Pinpoint the cell where the given text exists, returning its (X, Y) midpoint coordinate. 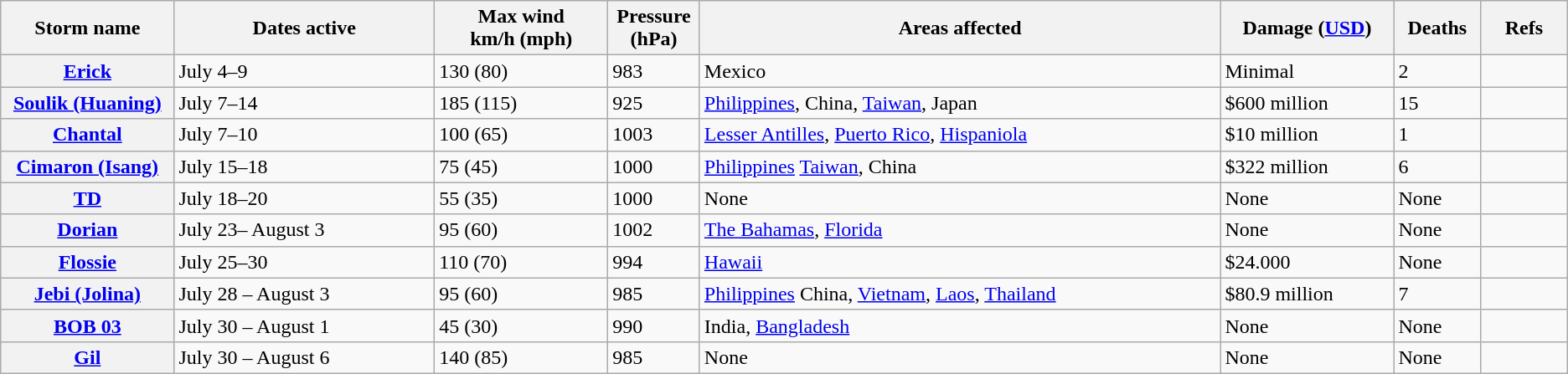
15 (1437, 103)
983 (654, 71)
Pressure(hPa) (654, 28)
925 (654, 103)
July 23– August 3 (305, 230)
994 (654, 262)
Soulik (Huaning) (87, 103)
140 (85) (521, 357)
India, Bangladesh (960, 325)
$24.000 (1307, 262)
7 (1437, 294)
July 7–14 (305, 103)
1002 (654, 230)
Philippines China, Vietnam, Laos, Thailand (960, 294)
BOB 03 (87, 325)
July 15–18 (305, 167)
45 (30) (521, 325)
Gil (87, 357)
Philippines Taiwan, China (960, 167)
6 (1437, 167)
The Bahamas, Florida (960, 230)
Deaths (1437, 28)
$600 million (1307, 103)
$322 million (1307, 167)
130 (80) (521, 71)
July 28 – August 3 (305, 294)
Flossie (87, 262)
Philippines, China, Taiwan, Japan (960, 103)
990 (654, 325)
Cimaron (Isang) (87, 167)
July 25–30 (305, 262)
July 30 – August 6 (305, 357)
Minimal (1307, 71)
Erick (87, 71)
Chantal (87, 135)
100 (65) (521, 135)
55 (35) (521, 198)
TD (87, 198)
110 (70) (521, 262)
1003 (654, 135)
2 (1437, 71)
July 30 – August 1 (305, 325)
Dates active (305, 28)
July 7–10 (305, 135)
$80.9 million (1307, 294)
Dorian (87, 230)
Refs (1524, 28)
75 (45) (521, 167)
Lesser Antilles, Puerto Rico, Hispaniola (960, 135)
Jebi (Jolina) (87, 294)
Damage (USD) (1307, 28)
Mexico (960, 71)
185 (115) (521, 103)
Max windkm/h (mph) (521, 28)
$10 million (1307, 135)
Areas affected (960, 28)
Storm name (87, 28)
July 18–20 (305, 198)
Hawaii (960, 262)
1 (1437, 135)
July 4–9 (305, 71)
